Determine the (X, Y) coordinate at the center of the cell enclosing the given text.  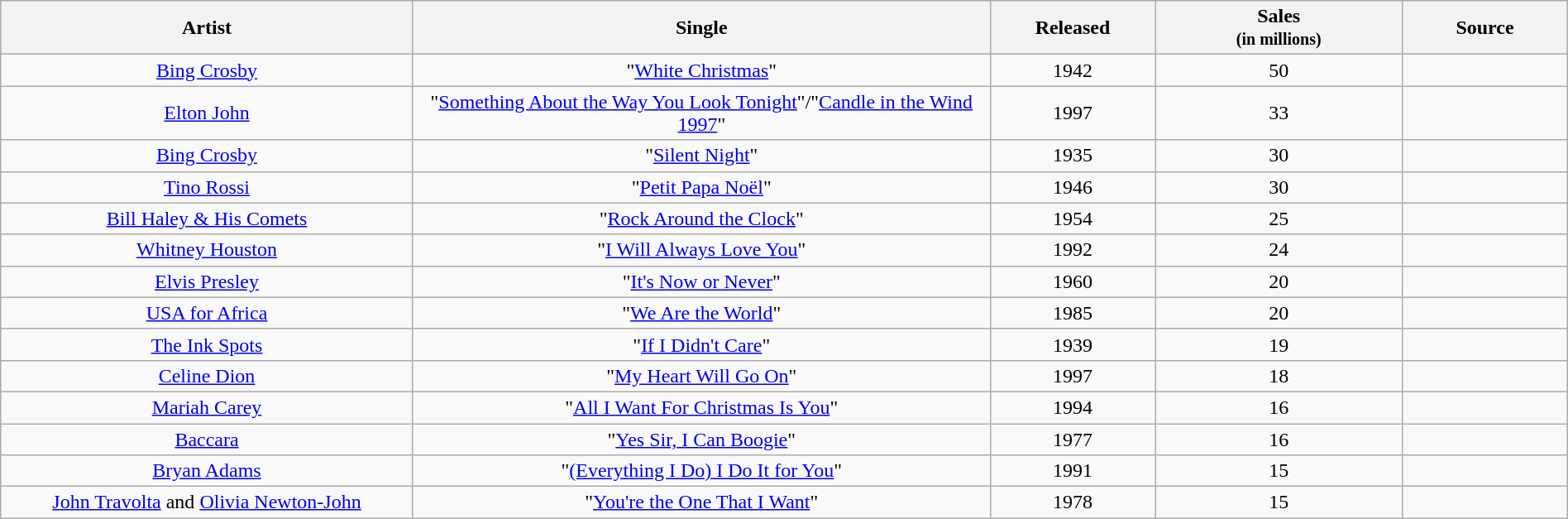
The Ink Spots (207, 344)
"I Will Always Love You" (701, 250)
Celine Dion (207, 376)
33 (1279, 113)
"(Everything I Do) I Do It for You" (701, 471)
John Travolta and Olivia Newton-John (207, 502)
1939 (1072, 344)
1942 (1072, 70)
Elvis Presley (207, 281)
Artist (207, 28)
1946 (1072, 187)
"You're the One That I Want" (701, 502)
Sales(in millions) (1279, 28)
1978 (1072, 502)
"It's Now or Never" (701, 281)
"All I Want For Christmas Is You" (701, 407)
1960 (1072, 281)
Bill Haley & His Comets (207, 219)
USA for Africa (207, 313)
25 (1279, 219)
1991 (1072, 471)
"Yes Sir, I Can Boogie" (701, 440)
"Rock Around the Clock" (701, 219)
Source (1485, 28)
18 (1279, 376)
1994 (1072, 407)
19 (1279, 344)
1985 (1072, 313)
"If I Didn't Care" (701, 344)
"We Are the World" (701, 313)
"Silent Night" (701, 156)
1992 (1072, 250)
Tino Rossi (207, 187)
Single (701, 28)
Mariah Carey (207, 407)
Whitney Houston (207, 250)
Baccara (207, 440)
"White Christmas" (701, 70)
Released (1072, 28)
50 (1279, 70)
"My Heart Will Go On" (701, 376)
Elton John (207, 113)
1935 (1072, 156)
"Petit Papa Noël" (701, 187)
Bryan Adams (207, 471)
24 (1279, 250)
1954 (1072, 219)
"Something About the Way You Look Tonight"/"Candle in the Wind 1997" (701, 113)
1977 (1072, 440)
